Locate the cell with the specified text and output its [x, y] center coordinate. 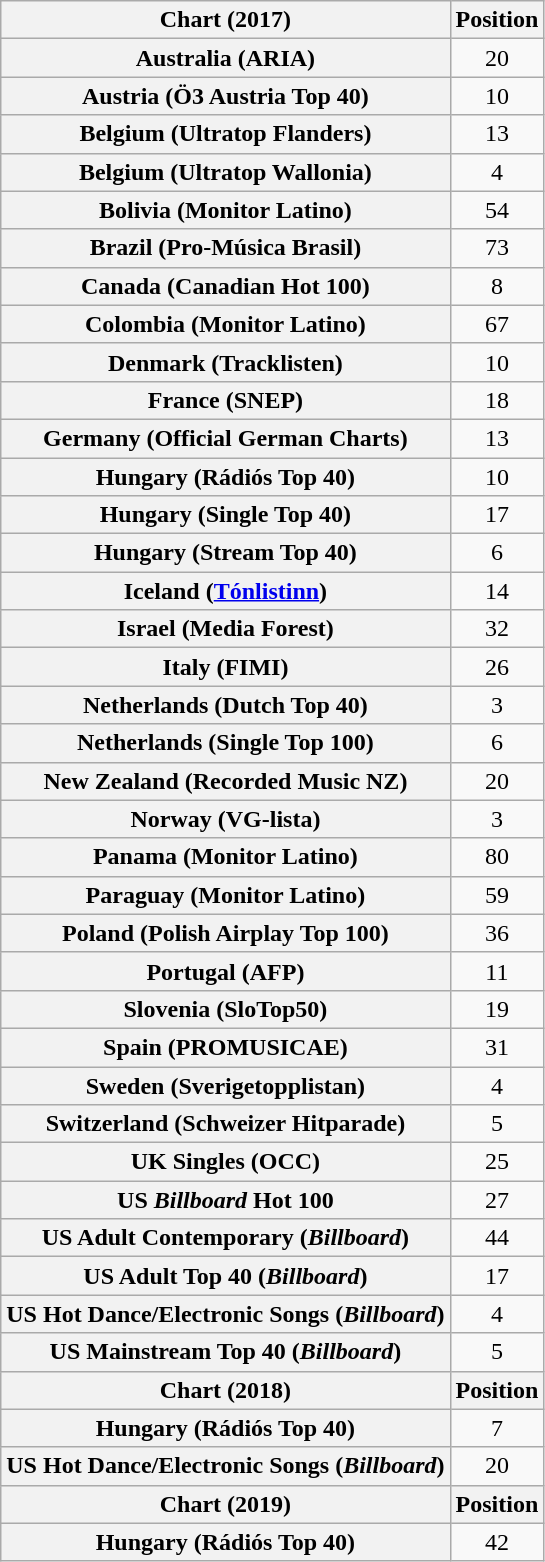
Spain (PROMUSICAE) [226, 1047]
19 [497, 1009]
18 [497, 400]
32 [497, 629]
42 [497, 1542]
France (SNEP) [226, 400]
Hungary (Single Top 40) [226, 515]
Hungary (Stream Top 40) [226, 553]
Slovenia (SloTop50) [226, 1009]
New Zealand (Recorded Music NZ) [226, 781]
US Billboard Hot 100 [226, 1200]
Paraguay (Monitor Latino) [226, 895]
80 [497, 857]
Germany (Official German Charts) [226, 438]
73 [497, 248]
Israel (Media Forest) [226, 629]
Panama (Monitor Latino) [226, 857]
Denmark (Tracklisten) [226, 362]
Netherlands (Dutch Top 40) [226, 705]
Austria (Ö3 Austria Top 40) [226, 96]
US Mainstream Top 40 (Billboard) [226, 1352]
31 [497, 1047]
Chart (2019) [226, 1504]
Brazil (Pro-Música Brasil) [226, 248]
Poland (Polish Airplay Top 100) [226, 933]
25 [497, 1162]
7 [497, 1428]
Switzerland (Schweizer Hitparade) [226, 1124]
Chart (2017) [226, 20]
Chart (2018) [226, 1390]
Iceland (Tónlistinn) [226, 591]
Italy (FIMI) [226, 667]
Norway (VG-lista) [226, 819]
US Adult Contemporary (Billboard) [226, 1238]
67 [497, 324]
54 [497, 210]
44 [497, 1238]
8 [497, 286]
Portugal (AFP) [226, 971]
36 [497, 933]
US Adult Top 40 (Billboard) [226, 1276]
Netherlands (Single Top 100) [226, 743]
Australia (ARIA) [226, 58]
59 [497, 895]
14 [497, 591]
26 [497, 667]
Canada (Canadian Hot 100) [226, 286]
11 [497, 971]
27 [497, 1200]
Belgium (Ultratop Flanders) [226, 134]
Colombia (Monitor Latino) [226, 324]
Belgium (Ultratop Wallonia) [226, 172]
Sweden (Sverigetopplistan) [226, 1085]
Bolivia (Monitor Latino) [226, 210]
UK Singles (OCC) [226, 1162]
